Return the [X, Y] coordinate for the center point of the cell that contains the specified text.  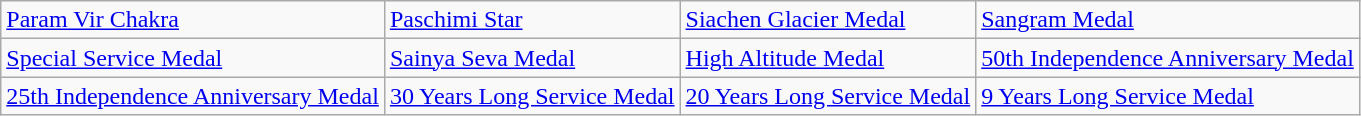
Sangram Medal [1168, 20]
High Altitude Medal [828, 58]
25th Independence Anniversary Medal [193, 96]
Special Service Medal [193, 58]
Sainya Seva Medal [532, 58]
Paschimi Star [532, 20]
Param Vir Chakra [193, 20]
30 Years Long Service Medal [532, 96]
9 Years Long Service Medal [1168, 96]
Siachen Glacier Medal [828, 20]
20 Years Long Service Medal [828, 96]
50th Independence Anniversary Medal [1168, 58]
